Pinpoint the cell where the given text exists, returning its [X, Y] midpoint coordinate. 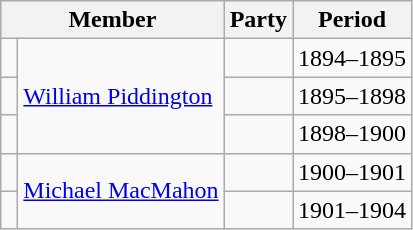
1901–1904 [352, 210]
Party [258, 20]
1894–1895 [352, 58]
Michael MacMahon [121, 191]
William Piddington [121, 96]
1898–1900 [352, 134]
Period [352, 20]
1900–1901 [352, 172]
Member [112, 20]
1895–1898 [352, 96]
